Locate the cell with the specified text and output its [X, Y] center coordinate. 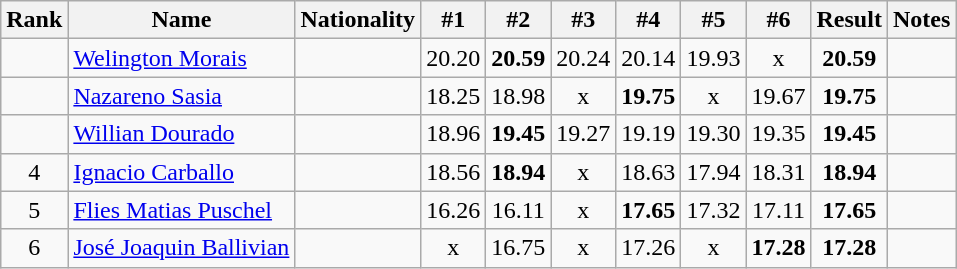
18.31 [778, 172]
#1 [454, 20]
Welington Morais [182, 58]
19.19 [648, 134]
18.63 [648, 172]
4 [34, 172]
19.27 [584, 134]
Name [182, 20]
17.94 [714, 172]
#2 [518, 20]
16.75 [518, 248]
20.24 [584, 58]
16.26 [454, 210]
Rank [34, 20]
16.11 [518, 210]
Flies Matias Puschel [182, 210]
Notes [921, 20]
17.32 [714, 210]
Nazareno Sasia [182, 96]
18.96 [454, 134]
Willian Dourado [182, 134]
17.26 [648, 248]
18.25 [454, 96]
Result [849, 20]
19.93 [714, 58]
18.56 [454, 172]
19.67 [778, 96]
5 [34, 210]
20.14 [648, 58]
19.35 [778, 134]
17.11 [778, 210]
#4 [648, 20]
#3 [584, 20]
19.30 [714, 134]
#5 [714, 20]
Nationality [358, 20]
Ignacio Carballo [182, 172]
20.20 [454, 58]
6 [34, 248]
José Joaquin Ballivian [182, 248]
#6 [778, 20]
18.98 [518, 96]
